Capture the cell that displays the provided text and extract its (x, y) central coordinate. 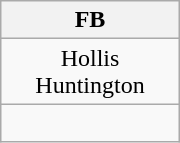
FB (90, 20)
Hollis Huntington (90, 72)
